Determine the (x, y) coordinate at the center of the cell enclosing the given text.  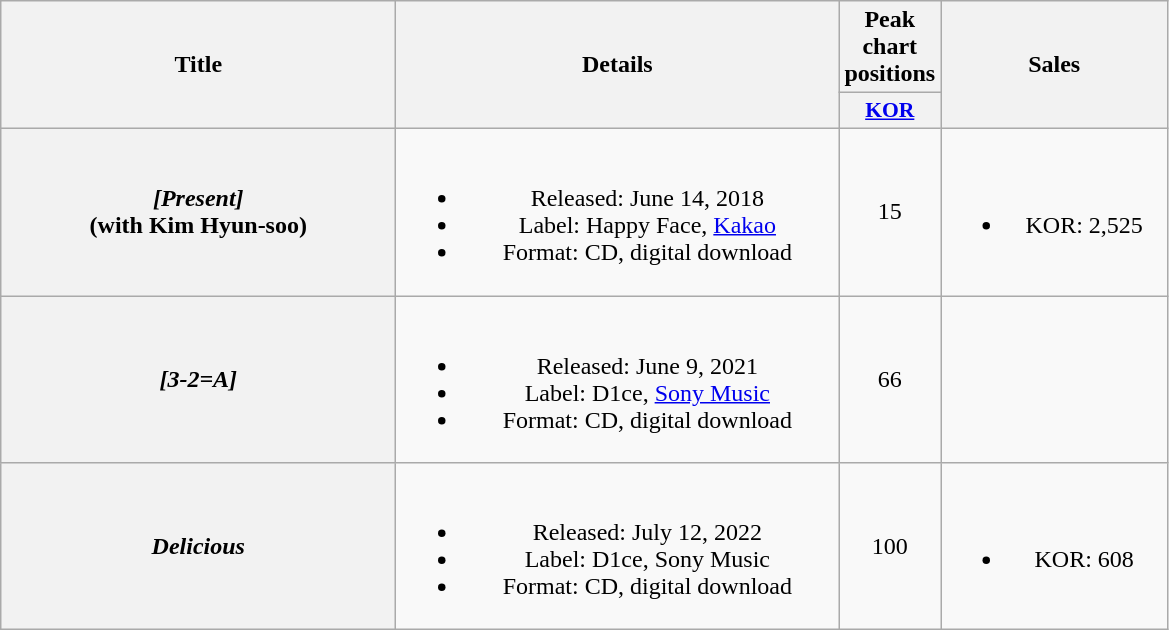
66 (890, 380)
100 (890, 546)
Title (198, 65)
15 (890, 212)
Sales (1054, 65)
Released: June 14, 2018Label: Happy Face, KakaoFormat: CD, digital download (618, 212)
KOR (890, 111)
[Present](with Kim Hyun-soo) (198, 212)
[3-2=A] (198, 380)
Details (618, 65)
Peak chart positions (890, 47)
Delicious (198, 546)
KOR: 608 (1054, 546)
Released: July 12, 2022Label: D1ce, Sony MusicFormat: CD, digital download (618, 546)
KOR: 2,525 (1054, 212)
Released: June 9, 2021Label: D1ce, Sony MusicFormat: CD, digital download (618, 380)
